Detect which cell encompasses the target text, then output its (x, y) center coordinate. 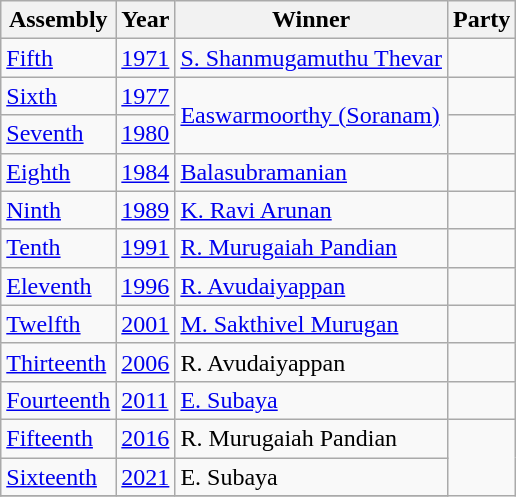
Fifth (58, 58)
1971 (146, 58)
Winner (312, 20)
1984 (146, 172)
Party (481, 20)
Sixth (58, 96)
2016 (146, 438)
2001 (146, 324)
Twelfth (58, 324)
S. Shanmugamuthu Thevar (312, 58)
Tenth (58, 248)
1980 (146, 134)
K. Ravi Arunan (312, 210)
Thirteenth (58, 362)
Balasubramanian (312, 172)
1989 (146, 210)
Seventh (58, 134)
Ninth (58, 210)
Easwarmoorthy (Soranam) (312, 115)
Eighth (58, 172)
Assembly (58, 20)
Eleventh (58, 286)
1977 (146, 96)
Year (146, 20)
Fifteenth (58, 438)
1991 (146, 248)
2006 (146, 362)
2021 (146, 477)
1996 (146, 286)
M. Sakthivel Murugan (312, 324)
Sixteenth (58, 477)
2011 (146, 400)
Fourteenth (58, 400)
